Detect which cell encompasses the target text, then output its (x, y) center coordinate. 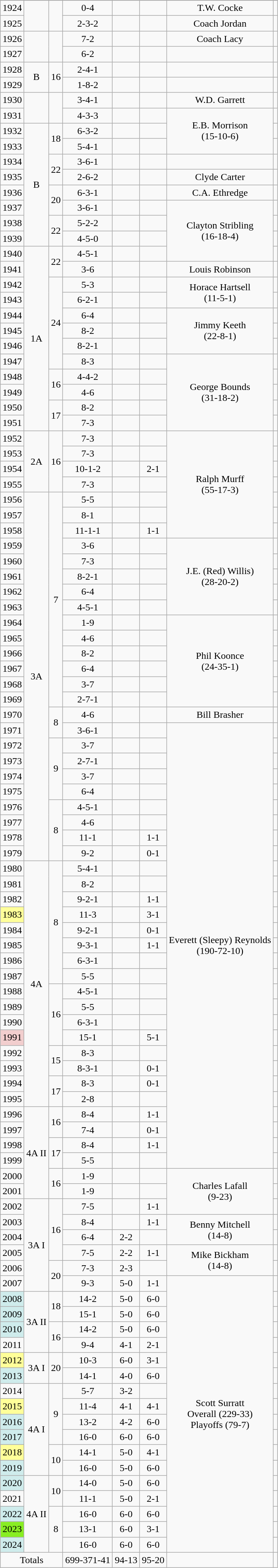
2-3 (126, 1268)
1951 (12, 423)
1930 (12, 100)
Bill Brasher (220, 715)
4-3-3 (88, 115)
1953 (12, 454)
2005 (12, 1253)
1993 (12, 1068)
2021 (12, 1499)
Jimmy Keeth(22-8-1) (220, 331)
4-4-2 (88, 377)
Everett (Sleepy) Reynolds(190-72-10) (220, 945)
1978 (12, 838)
7 (56, 600)
2-6-2 (88, 177)
Scott SurrattOverall (229-33)Playoffs (79-7) (220, 1414)
13-2 (88, 1421)
5-3 (88, 285)
9-3 (88, 1283)
1962 (12, 592)
1975 (12, 792)
2007 (12, 1283)
1983 (12, 914)
Louis Robinson (220, 269)
1997 (12, 1130)
1986 (12, 961)
0-4 (88, 8)
2004 (12, 1237)
2013 (12, 1375)
Horace Hartsell(11-5-1) (220, 292)
2000 (12, 1176)
1981 (12, 884)
11-4 (88, 1406)
8-1 (88, 515)
1945 (12, 331)
Benny Mitchell(14-8) (220, 1230)
2006 (12, 1268)
1999 (12, 1160)
1994 (12, 1084)
11-1-1 (88, 530)
6-2-1 (88, 300)
3-2 (126, 1391)
24 (56, 323)
4A (36, 983)
1938 (12, 223)
1927 (12, 54)
2011 (12, 1345)
4-2 (126, 1421)
8-3-1 (88, 1068)
1928 (12, 69)
Mike Bickham(14-8) (220, 1260)
7-2 (88, 39)
Ralph Murff(55-17-3) (220, 484)
2022 (12, 1514)
1976 (12, 807)
2023 (12, 1529)
1926 (12, 39)
2014 (12, 1391)
6-3-2 (88, 131)
1960 (12, 561)
15 (56, 1061)
1941 (12, 269)
7-4 (88, 1130)
2016 (12, 1421)
Clyde Carter (220, 177)
9-3-1 (88, 945)
9-4 (88, 1345)
1956 (12, 500)
2012 (12, 1360)
1961 (12, 576)
1969 (12, 700)
1990 (12, 1022)
1943 (12, 300)
2019 (12, 1468)
2010 (12, 1329)
2A (36, 461)
1932 (12, 131)
1967 (12, 669)
1965 (12, 638)
1931 (12, 115)
1954 (12, 469)
1947 (12, 361)
94-13 (126, 1560)
3A (36, 677)
1966 (12, 653)
1939 (12, 239)
10-3 (88, 1360)
2-3-2 (88, 23)
1958 (12, 530)
1998 (12, 1145)
2003 (12, 1222)
1977 (12, 822)
1972 (12, 746)
1929 (12, 85)
2009 (12, 1314)
9-2 (88, 853)
1985 (12, 945)
1942 (12, 285)
1988 (12, 992)
11-3 (88, 914)
T.W. Cocke (220, 8)
2020 (12, 1483)
Clayton Stribling(16-18-4) (220, 231)
4-0 (126, 1375)
699-371-41 (88, 1560)
4-5-0 (88, 239)
1980 (12, 868)
2001 (12, 1191)
1946 (12, 346)
1934 (12, 161)
1996 (12, 1114)
1959 (12, 546)
1991 (12, 1038)
1973 (12, 761)
1971 (12, 730)
W.D. Garrett (220, 100)
10-1-2 (88, 469)
1989 (12, 1007)
1937 (12, 208)
Coach Jordan (220, 23)
1925 (12, 23)
1949 (12, 392)
1944 (12, 315)
95-20 (153, 1560)
1968 (12, 684)
6-2 (88, 54)
1948 (12, 377)
1-8-2 (88, 85)
Phil Koonce(24-35-1) (220, 661)
1950 (12, 407)
5-7 (88, 1391)
E.B. Morrison(15-10-6) (220, 131)
3-4-1 (88, 100)
1979 (12, 853)
1987 (12, 976)
1992 (12, 1053)
George Bounds(31-18-2) (220, 392)
1984 (12, 930)
5-2-2 (88, 223)
14-0 (88, 1483)
1970 (12, 715)
1935 (12, 177)
2018 (12, 1453)
2008 (12, 1299)
1936 (12, 193)
2017 (12, 1437)
Coach Lacy (220, 39)
1940 (12, 254)
1974 (12, 776)
1963 (12, 607)
2002 (12, 1207)
2-8 (88, 1099)
2024 (12, 1545)
1924 (12, 8)
C.A. Ethredge (220, 193)
2015 (12, 1406)
1955 (12, 484)
4A I (36, 1429)
3A II (36, 1322)
1952 (12, 438)
Totals (31, 1560)
Charles Lafall(9-23) (220, 1191)
1995 (12, 1099)
5-1 (153, 1038)
1933 (12, 146)
2-4-1 (88, 69)
1A (36, 338)
1957 (12, 515)
J.E. (Red) Willis)(28-20-2) (220, 576)
1964 (12, 623)
13-1 (88, 1529)
1982 (12, 899)
